Detect which cell encompasses the target text, then output its (X, Y) center coordinate. 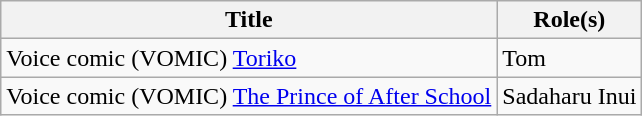
Voice comic (VOMIC) Toriko (249, 58)
Voice comic (VOMIC) The Prince of After School (249, 96)
Sadaharu Inui (570, 96)
Tom (570, 58)
Title (249, 20)
Role(s) (570, 20)
